Determine the [X, Y] coordinate at the center of the cell enclosing the given text.  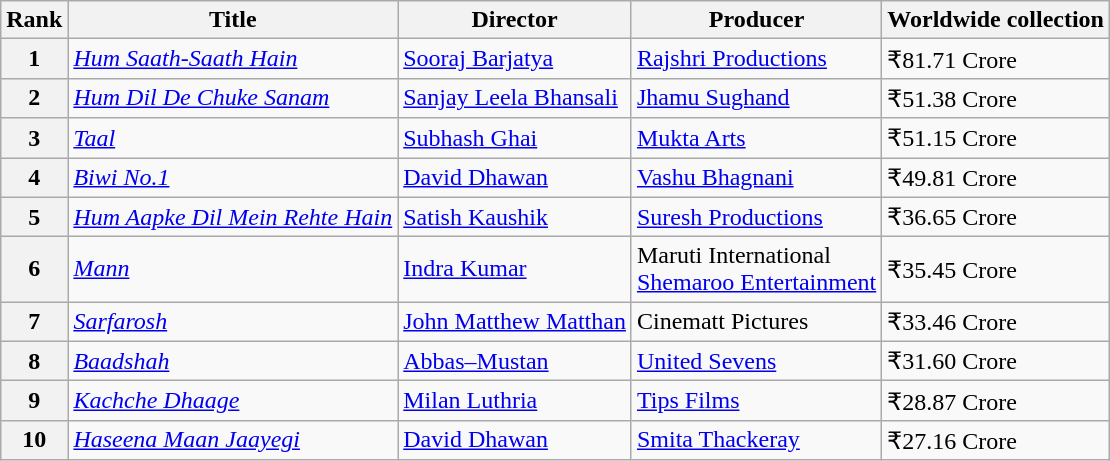
6 [34, 270]
Sooraj Barjatya [515, 59]
Abbas–Mustan [515, 361]
Director [515, 20]
₹33.46 Crore [996, 322]
Title [233, 20]
Hum Dil De Chuke Sanam [233, 98]
Subhash Ghai [515, 138]
₹31.60 Crore [996, 361]
John Matthew Matthan [515, 322]
₹28.87 Crore [996, 401]
5 [34, 217]
Milan Luthria [515, 401]
2 [34, 98]
Satish Kaushik [515, 217]
Rank [34, 20]
Biwi No.1 [233, 178]
Baadshah [233, 361]
Indra Kumar [515, 270]
Hum Saath-Saath Hain [233, 59]
Vashu Bhagnani [756, 178]
10 [34, 440]
₹51.15 Crore [996, 138]
4 [34, 178]
Smita Thackeray [756, 440]
7 [34, 322]
Taal [233, 138]
Suresh Productions [756, 217]
Producer [756, 20]
Mukta Arts [756, 138]
Sarfarosh [233, 322]
₹36.65 Crore [996, 217]
₹35.45 Crore [996, 270]
Tips Films [756, 401]
9 [34, 401]
₹81.71 Crore [996, 59]
Worldwide collection [996, 20]
Cinematt Pictures [756, 322]
Hum Aapke Dil Mein Rehte Hain [233, 217]
Haseena Maan Jaayegi [233, 440]
Sanjay Leela Bhansali [515, 98]
United Sevens [756, 361]
1 [34, 59]
Mann [233, 270]
Rajshri Productions [756, 59]
8 [34, 361]
₹49.81 Crore [996, 178]
Jhamu Sughand [756, 98]
3 [34, 138]
Kachche Dhaage [233, 401]
₹27.16 Crore [996, 440]
₹51.38 Crore [996, 98]
Maruti InternationalShemaroo Entertainment [756, 270]
